Identify which cell holds the provided text, then report its (x, y) central coordinate. 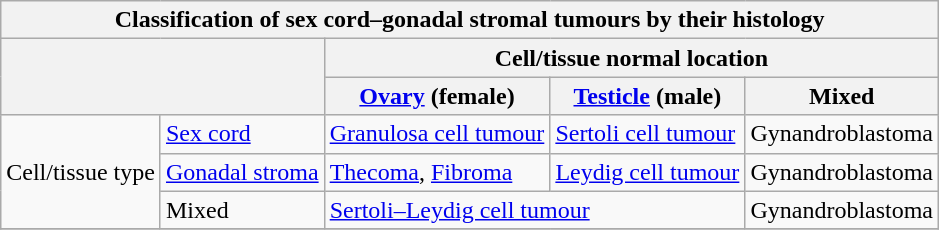
Testicle (male) (648, 96)
Sertoli cell tumour (648, 134)
Thecoma, Fibroma (437, 172)
Ovary (female) (437, 96)
Classification of sex cord–gonadal stromal tumours by their histology (470, 20)
Cell/tissue normal location (631, 58)
Sertoli–Leydig cell tumour (534, 210)
Granulosa cell tumour (437, 134)
Gonadal stroma (242, 172)
Leydig cell tumour (648, 172)
Sex cord (242, 134)
Cell/tissue type (81, 172)
